Scan for the cell matching the given text and deliver its (X, Y) coordinate at center. 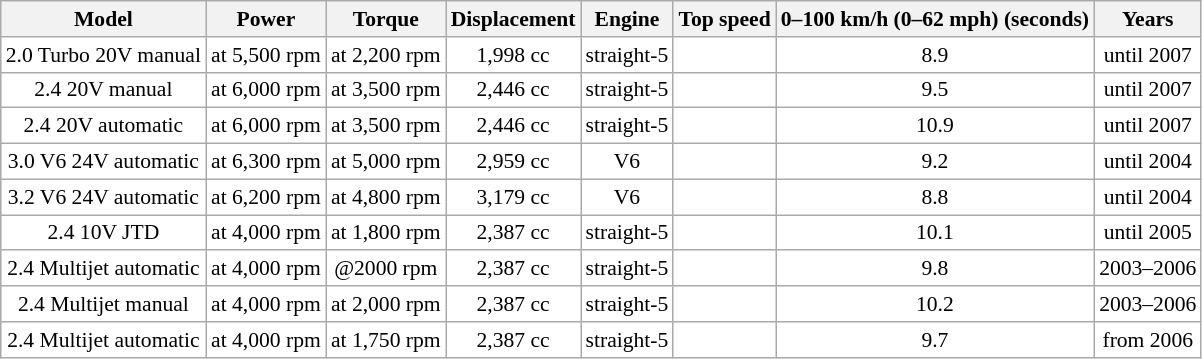
Power (266, 19)
at 4,800 rpm (386, 197)
3,179 cc (514, 197)
Engine (628, 19)
1,998 cc (514, 55)
2.4 Multijet manual (104, 304)
Torque (386, 19)
2.4 10V JTD (104, 233)
10.9 (935, 126)
Years (1148, 19)
at 6,200 rpm (266, 197)
at 2,200 rpm (386, 55)
at 2,000 rpm (386, 304)
2.0 Turbo 20V manual (104, 55)
9.7 (935, 340)
Displacement (514, 19)
10.2 (935, 304)
2,959 cc (514, 162)
at 6,300 rpm (266, 162)
Model (104, 19)
0–100 km/h (0–62 mph) (seconds) (935, 19)
at 5,000 rpm (386, 162)
10.1 (935, 233)
at 5,500 rpm (266, 55)
8.9 (935, 55)
8.8 (935, 197)
9.8 (935, 269)
9.5 (935, 90)
Top speed (724, 19)
@2000 rpm (386, 269)
from 2006 (1148, 340)
at 1,800 rpm (386, 233)
3.2 V6 24V automatic (104, 197)
until 2005 (1148, 233)
2.4 20V manual (104, 90)
9.2 (935, 162)
2.4 20V automatic (104, 126)
at 1,750 rpm (386, 340)
3.0 V6 24V automatic (104, 162)
